For the text-containing cell, return its midpoint in [x, y] coordinate format. 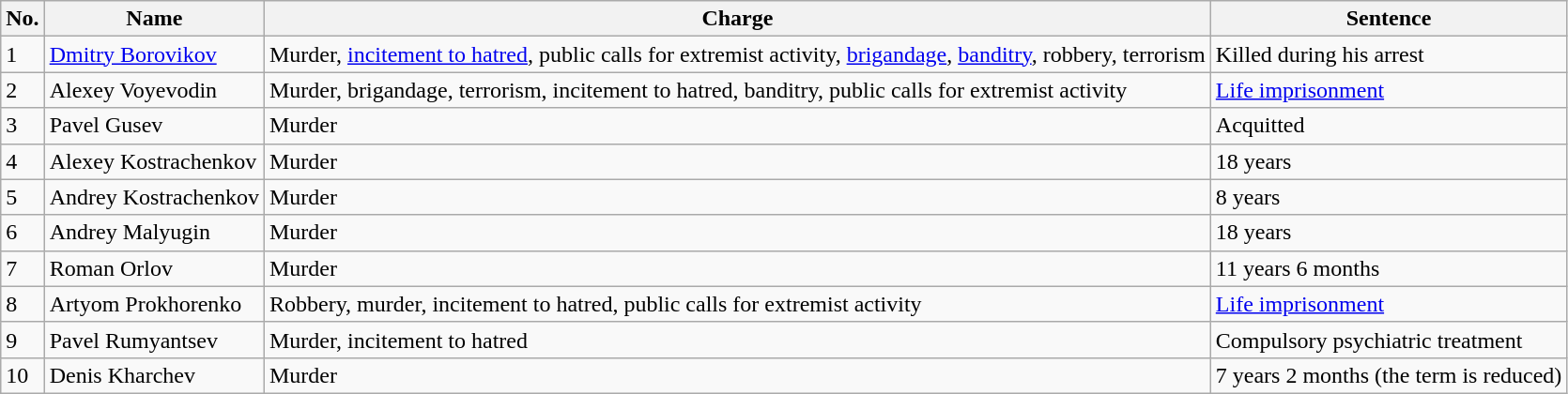
3 [23, 126]
Denis Kharchev [154, 375]
Andrey Kostrachenkov [154, 197]
Alexey Kostrachenkov [154, 161]
8 [23, 304]
1 [23, 54]
Pavel Rumyantsev [154, 340]
No. [23, 19]
Murder, brigandage, terrorism, incitement to hatred, banditry, public calls for extremist activity [737, 90]
Compulsory psychiatric treatment [1389, 340]
5 [23, 197]
2 [23, 90]
7 years 2 months (the term is reduced) [1389, 375]
Artyom Prokhorenko [154, 304]
Acquitted [1389, 126]
Robbery, murder, incitement to hatred, public calls for extremist activity [737, 304]
Name [154, 19]
Alexey Voyevodin [154, 90]
Andrey Malyugin [154, 233]
Charge [737, 19]
Pavel Gusev [154, 126]
9 [23, 340]
Murder, incitement to hatred, public calls for extremist activity, brigandage, banditry, robbery, terrorism [737, 54]
7 [23, 268]
Roman Orlov [154, 268]
Dmitry Borovikov [154, 54]
Killed during his arrest [1389, 54]
8 years [1389, 197]
10 [23, 375]
6 [23, 233]
Sentence [1389, 19]
11 years 6 months [1389, 268]
Murder, incitement to hatred [737, 340]
4 [23, 161]
